Search for the cell housing the specified text and yield its [x, y] center coordinate. 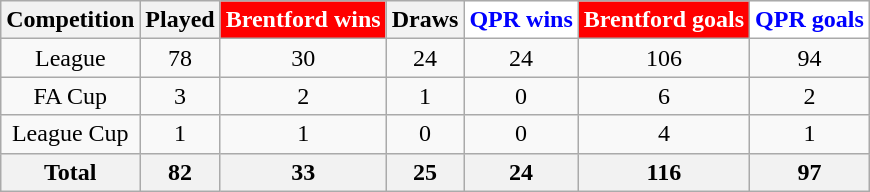
Draws [425, 20]
FA Cup [70, 96]
Brentford goals [664, 20]
Total [70, 172]
4 [664, 134]
6 [664, 96]
30 [303, 58]
Brentford wins [303, 20]
QPR goals [810, 20]
82 [180, 172]
106 [664, 58]
97 [810, 172]
116 [664, 172]
QPR wins [521, 20]
78 [180, 58]
3 [180, 96]
94 [810, 58]
33 [303, 172]
Played [180, 20]
League [70, 58]
25 [425, 172]
Competition [70, 20]
League Cup [70, 134]
